Capture the cell that displays the provided text and extract its [X, Y] central coordinate. 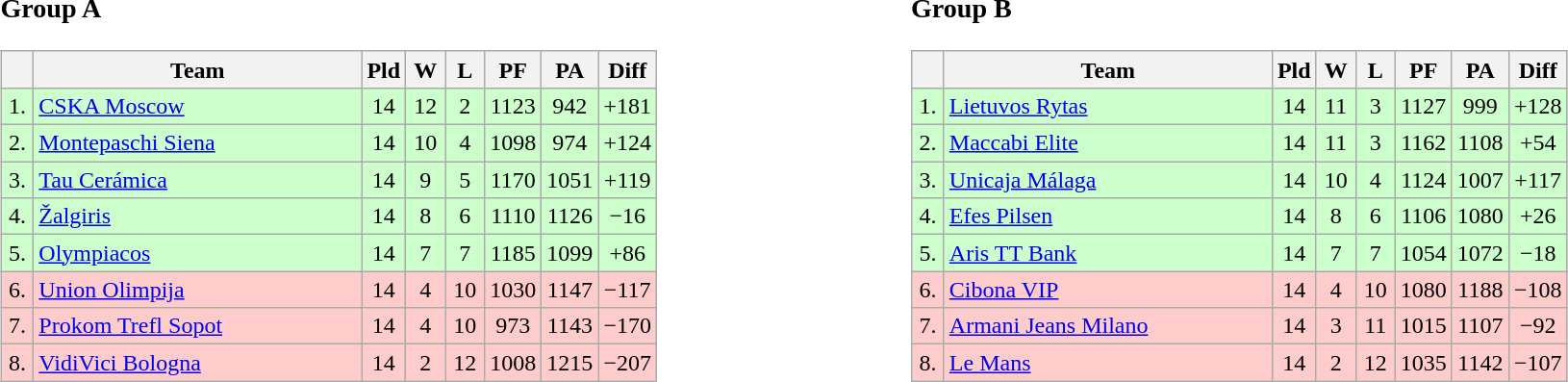
974 [569, 143]
1030 [514, 290]
5 [466, 180]
+119 [627, 180]
1072 [1479, 253]
1123 [514, 106]
1051 [569, 180]
+128 [1537, 106]
VidiVici Bologna [198, 363]
1008 [514, 363]
973 [514, 326]
Maccabi Elite [1108, 143]
1162 [1424, 143]
1099 [569, 253]
−92 [1537, 326]
−117 [627, 290]
Olympiacos [198, 253]
Le Mans [1108, 363]
1126 [569, 216]
1108 [1479, 143]
Tau Cerámica [198, 180]
CSKA Moscow [198, 106]
Cibona VIP [1108, 290]
Lietuvos Rytas [1108, 106]
1143 [569, 326]
Prokom Trefl Sopot [198, 326]
+181 [627, 106]
942 [569, 106]
Unicaja Málaga [1108, 180]
1106 [1424, 216]
1124 [1424, 180]
1185 [514, 253]
Union Olimpija [198, 290]
1142 [1479, 363]
−107 [1537, 363]
+86 [627, 253]
1054 [1424, 253]
+26 [1537, 216]
+54 [1537, 143]
1035 [1424, 363]
1098 [514, 143]
1147 [569, 290]
1170 [514, 180]
1015 [1424, 326]
−18 [1537, 253]
+117 [1537, 180]
Žalgiris [198, 216]
1007 [1479, 180]
1110 [514, 216]
Aris TT Bank [1108, 253]
−16 [627, 216]
−170 [627, 326]
1215 [569, 363]
1107 [1479, 326]
Armani Jeans Milano [1108, 326]
999 [1479, 106]
Efes Pilsen [1108, 216]
Montepaschi Siena [198, 143]
1188 [1479, 290]
−108 [1537, 290]
+124 [627, 143]
1127 [1424, 106]
−207 [627, 363]
9 [425, 180]
